Return the [x, y] coordinate for the center point of the cell that contains the specified text.  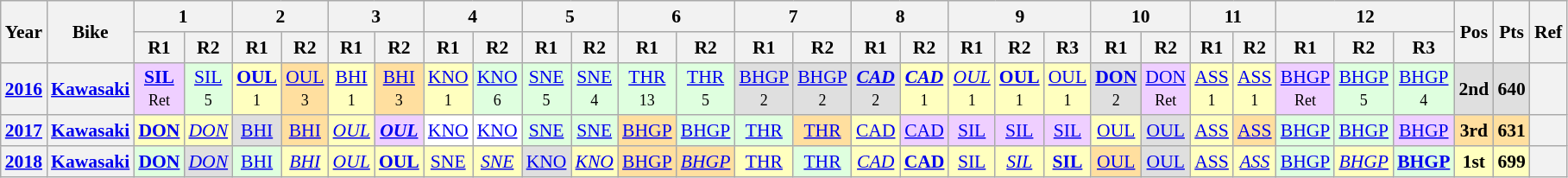
Ref [1548, 31]
SNE5 [547, 88]
4 [473, 16]
OUL3 [305, 88]
BHI1 [352, 88]
BHGPRet [1306, 88]
2017 [24, 131]
KNO1 [449, 88]
CAD1 [925, 88]
CAD2 [876, 88]
699 [1512, 162]
KNO6 [497, 88]
7 [792, 16]
3rd [1474, 131]
8 [901, 16]
11 [1232, 16]
5 [570, 16]
1st [1474, 162]
SNE4 [595, 88]
DONRet [1165, 88]
Pts [1512, 31]
SILRet [159, 88]
BHGP4 [1424, 88]
Bike [90, 31]
THR13 [647, 88]
BHI3 [399, 88]
640 [1512, 88]
10 [1141, 16]
2nd [1474, 88]
2016 [24, 88]
2018 [24, 162]
THR5 [706, 88]
2 [280, 16]
SIL5 [208, 88]
631 [1512, 131]
Year [24, 31]
1 [183, 16]
3 [376, 16]
6 [677, 16]
BHGP5 [1363, 88]
Pos [1474, 31]
DON2 [1116, 88]
12 [1365, 16]
9 [1020, 16]
